Detect which cell encompasses the target text, then output its (x, y) center coordinate. 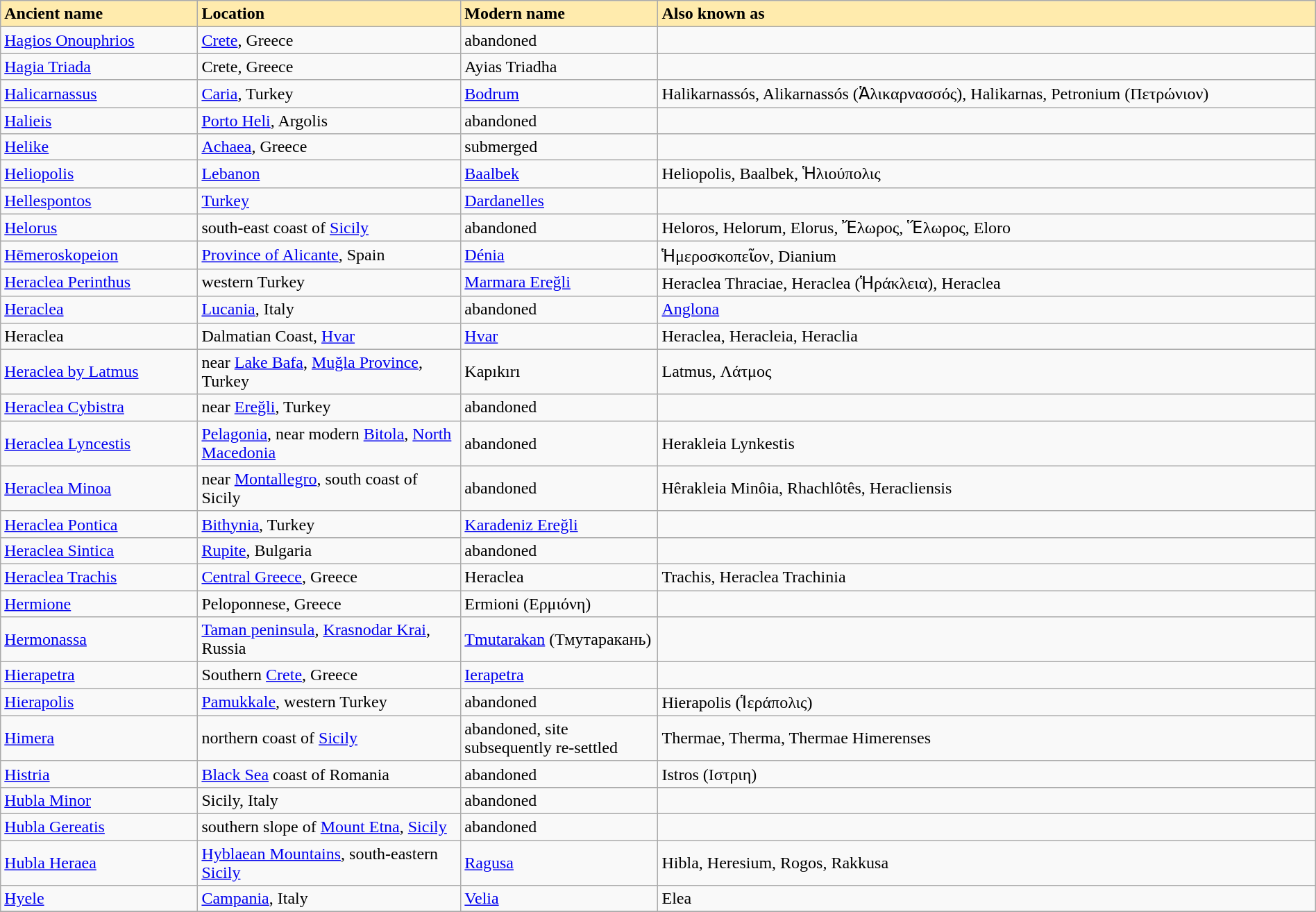
Also known as (987, 14)
Central Greece, Greece (329, 577)
Ierapetra (559, 675)
Baalbek (559, 174)
Ἡμεροσκοπεῖον, Dianium (987, 255)
near Montallegro, south coast of Sicily (329, 489)
Thermae, Therma, Thermae Himerenses (987, 738)
Himera (99, 738)
Hvar (559, 336)
Halicarnassus (99, 94)
Halieis (99, 120)
Lebanon (329, 174)
Heliopolis, Baalbek, Ἡλιούπολις (987, 174)
Kapıkırı (559, 372)
Porto Heli, Argolis (329, 120)
near Lake Bafa, Muğla Province, Turkey (329, 372)
Hubla Heraea (99, 862)
Latmus, Λάτμος (987, 372)
Hubla Minor (99, 800)
Hēmeroskopeion (99, 255)
Hierapolis (Ἱεράπολις) (987, 702)
Province of Alicante, Spain (329, 255)
southern slope of Mount Etna, Sicily (329, 827)
Karadeniz Ereğli (559, 524)
Heraclea Lyncestis (99, 443)
Southern Crete, Greece (329, 675)
Heraclea Cybistra (99, 407)
Hyele (99, 899)
south-east coast of Sicily (329, 228)
Hagia Triada (99, 67)
Trachis, Heraclea Trachinia (987, 577)
Heraclea, Heracleia, Heraclia (987, 336)
Bodrum (559, 94)
Hermonassa (99, 640)
Dénia (559, 255)
Modern name (559, 14)
Rupite, Bulgaria (329, 550)
submerged (559, 147)
Helike (99, 147)
Tmutarakan (Тмутаракань) (559, 640)
Elea (987, 899)
Ragusa (559, 862)
Dalmatian Coast, Hvar (329, 336)
Location (329, 14)
Hêrakleia Minôia, Rhachlôtês, Heracliensis (987, 489)
Velia (559, 899)
Hubla Gereatis (99, 827)
Halikarnassós, Alikarnassós (Ἁλικαρνασσός), Halikarnas, Petronium (Πετρώνιον) (987, 94)
Heraclea Trachis (99, 577)
Caria, Turkey (329, 94)
Hyblaean Mountains, south-eastern Sicily (329, 862)
Turkey (329, 201)
Heraclea Thraciae, Heraclea (Ἡράκλεια), Heraclea (987, 282)
Heraclea Perinthus (99, 282)
Taman peninsula, Krasnodar Krai, Russia (329, 640)
Black Sea coast of Romania (329, 774)
Heraclea Sintica (99, 550)
Lucania, Italy (329, 310)
Marmara Ereğli (559, 282)
northern coast of Sicily (329, 738)
Campania, Italy (329, 899)
Dardanelles (559, 201)
Heraclea by Latmus (99, 372)
Heraclea Minoa (99, 489)
Ancient name (99, 14)
Hibla, Heresium, Rogos, Rakkusa (987, 862)
abandoned, site subsequently re-settled (559, 738)
Heraclea Pontica (99, 524)
Histria (99, 774)
Peloponnese, Greece (329, 603)
near Ereğli, Turkey (329, 407)
western Turkey (329, 282)
Heliopolis (99, 174)
Istros (Ιστριη) (987, 774)
Bithynia, Turkey (329, 524)
Ayias Triadha (559, 67)
Pamukkale, western Turkey (329, 702)
Hierapetra (99, 675)
Heloros, Helorum, Elorus, Ἔλωρος, Ἕλωρος, Eloro (987, 228)
Hierapolis (99, 702)
Hagios Onouphrios (99, 40)
Pelagonia, near modern Bitola, North Macedonia (329, 443)
Hellespontos (99, 201)
Hermione (99, 603)
Sicily, Italy (329, 800)
Helorus (99, 228)
Herakleia Lynkestis (987, 443)
Achaea, Greece (329, 147)
Anglona (987, 310)
Ermioni (Ερμιόνη) (559, 603)
